Capture the cell that displays the provided text and extract its (x, y) central coordinate. 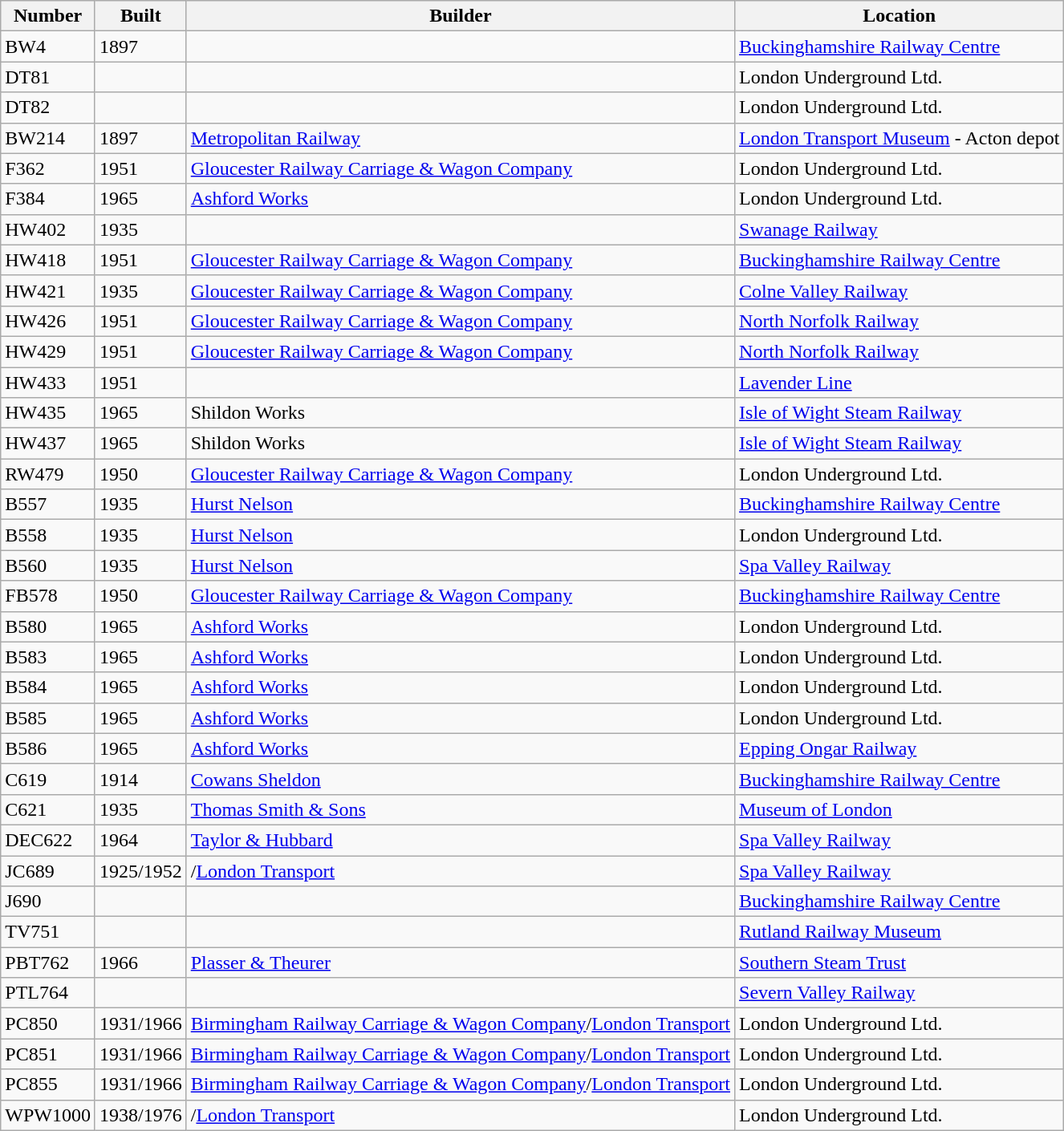
B557 (48, 505)
HW429 (48, 351)
Location (900, 16)
DT82 (48, 107)
J690 (48, 902)
Colne Valley Railway (900, 290)
JC689 (48, 870)
HW421 (48, 290)
HW418 (48, 260)
PC850 (48, 1024)
HW435 (48, 413)
1966 (140, 963)
Epping Ongar Railway (900, 748)
PBT762 (48, 963)
HW402 (48, 229)
HW437 (48, 444)
RW479 (48, 474)
DT81 (48, 77)
F384 (48, 199)
Thomas Smith & Sons (461, 809)
Swanage Railway (900, 229)
B583 (48, 657)
C621 (48, 809)
Lavender Line (900, 383)
B580 (48, 626)
B584 (48, 687)
WPW1000 (48, 1115)
Plasser & Theurer (461, 963)
BW4 (48, 47)
Builder (461, 16)
PC855 (48, 1084)
1925/1952 (140, 870)
1938/1976 (140, 1115)
Metropolitan Railway (461, 138)
Museum of London (900, 809)
Cowans Sheldon (461, 779)
HW433 (48, 383)
London Transport Museum - Acton depot (900, 138)
Severn Valley Railway (900, 993)
PC851 (48, 1054)
DEC622 (48, 840)
Rutland Railway Museum (900, 932)
C619 (48, 779)
B585 (48, 718)
BW214 (48, 138)
1914 (140, 779)
F362 (48, 168)
Southern Steam Trust (900, 963)
FB578 (48, 596)
HW426 (48, 321)
1964 (140, 840)
B560 (48, 565)
Taylor & Hubbard (461, 840)
B586 (48, 748)
PTL764 (48, 993)
B558 (48, 535)
Built (140, 16)
Number (48, 16)
TV751 (48, 932)
